Extract the (X, Y) coordinate from the center of the cell holding the provided text.  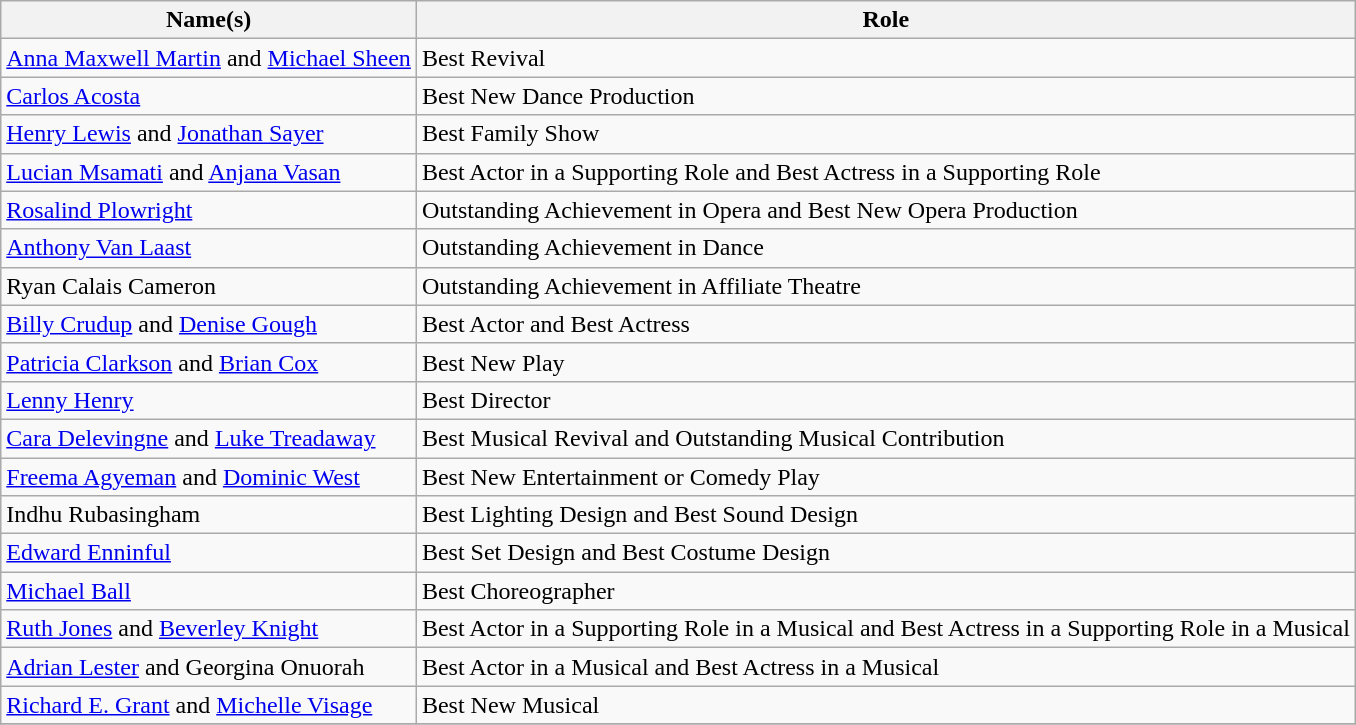
Ryan Calais Cameron (209, 286)
Carlos Acosta (209, 96)
Best New Musical (886, 705)
Best Choreographer (886, 591)
Best Actor and Best Actress (886, 324)
Patricia Clarkson and Brian Cox (209, 362)
Anna Maxwell Martin and Michael Sheen (209, 58)
Henry Lewis and Jonathan Sayer (209, 134)
Michael Ball (209, 591)
Best Director (886, 400)
Best New Play (886, 362)
Indhu Rubasingham (209, 515)
Rosalind Plowright (209, 210)
Role (886, 20)
Lenny Henry (209, 400)
Freema Agyeman and Dominic West (209, 477)
Best Actor in a Supporting Role in a Musical and Best Actress in a Supporting Role in a Musical (886, 629)
Best Lighting Design and Best Sound Design (886, 515)
Best Musical Revival and Outstanding Musical Contribution (886, 438)
Lucian Msamati and Anjana Vasan (209, 172)
Billy Crudup and Denise Gough (209, 324)
Best Set Design and Best Costume Design (886, 553)
Ruth Jones and Beverley Knight (209, 629)
Best New Entertainment or Comedy Play (886, 477)
Outstanding Achievement in Affiliate Theatre (886, 286)
Cara Delevingne and Luke Treadaway (209, 438)
Best New Dance Production (886, 96)
Best Family Show (886, 134)
Name(s) (209, 20)
Richard E. Grant and Michelle Visage (209, 705)
Outstanding Achievement in Opera and Best New Opera Production (886, 210)
Best Revival (886, 58)
Best Actor in a Supporting Role and Best Actress in a Supporting Role (886, 172)
Adrian Lester and Georgina Onuorah (209, 667)
Outstanding Achievement in Dance (886, 248)
Edward Enninful (209, 553)
Anthony Van Laast (209, 248)
Best Actor in a Musical and Best Actress in a Musical (886, 667)
